Provide the [x, y] coordinate of the cell's center where the given text is located.  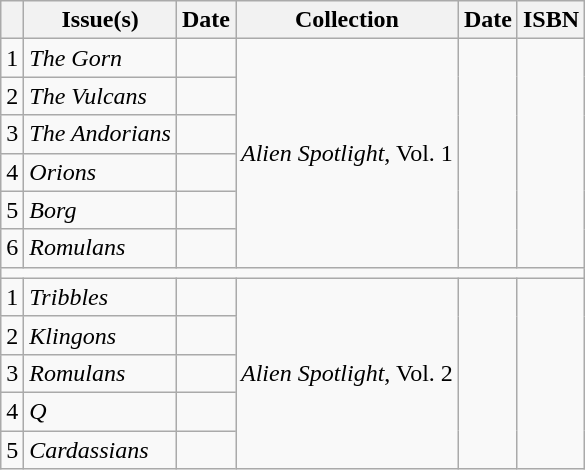
ISBN [550, 20]
Alien Spotlight, Vol. 1 [348, 153]
6 [12, 248]
Orions [100, 172]
Issue(s) [100, 20]
Alien Spotlight, Vol. 2 [348, 373]
Q [100, 411]
The Vulcans [100, 96]
Klingons [100, 335]
Collection [348, 20]
Cardassians [100, 449]
The Gorn [100, 58]
Borg [100, 210]
Tribbles [100, 297]
The Andorians [100, 134]
